Pinpoint the cell where the given text exists, returning its [x, y] midpoint coordinate. 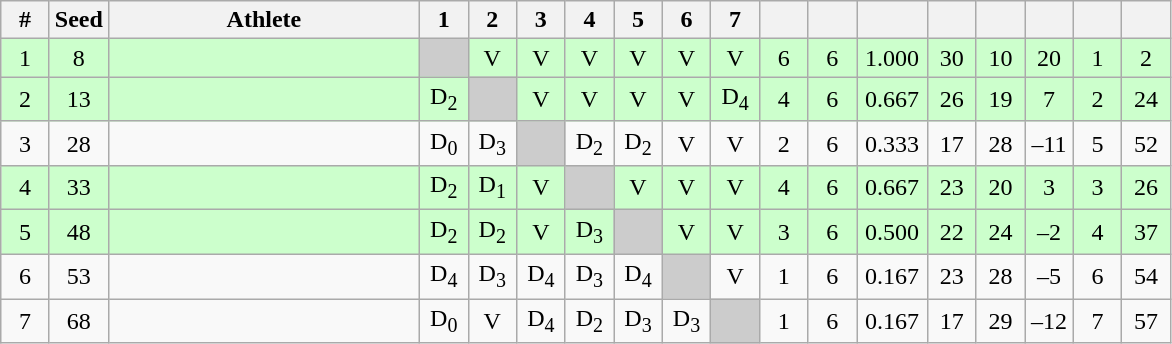
0.500 [892, 232]
–5 [1050, 276]
22 [952, 232]
54 [1146, 276]
68 [78, 321]
19 [1000, 99]
33 [78, 188]
Athlete [264, 20]
–12 [1050, 321]
29 [1000, 321]
D1 [492, 188]
Seed [78, 20]
13 [78, 99]
10 [1000, 58]
57 [1146, 321]
53 [78, 276]
48 [78, 232]
–11 [1050, 143]
52 [1146, 143]
1.000 [892, 58]
–2 [1050, 232]
8 [78, 58]
# [26, 20]
0.333 [892, 143]
37 [1146, 232]
30 [952, 58]
